Extract the [X, Y] coordinate from the center of the cell holding the provided text.  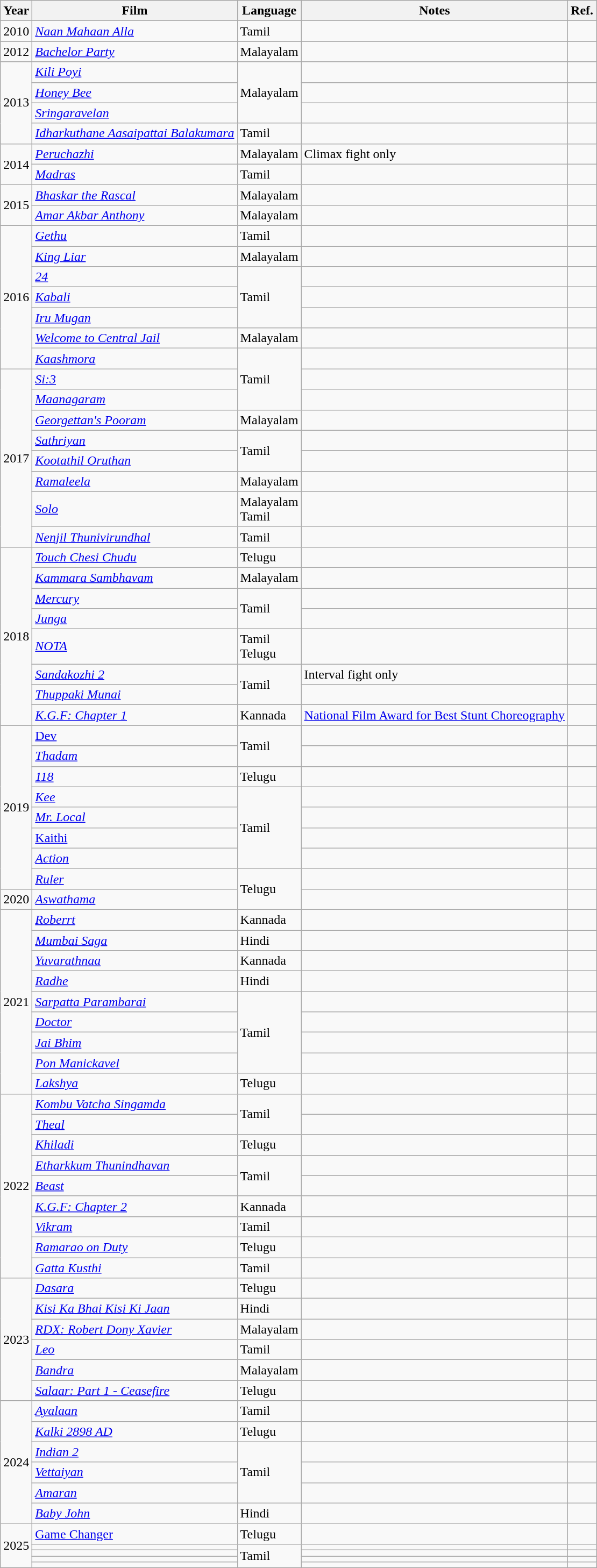
Bhaskar the Rascal [134, 195]
2017 [16, 458]
Game Changer [134, 1534]
2013 [16, 103]
TamilTelugu [269, 646]
Dev [134, 736]
Georgettan's Pooram [134, 420]
24 [134, 277]
2015 [16, 205]
Ref. [582, 11]
2018 [16, 636]
Radhe [134, 981]
Peruchazhi [134, 154]
2019 [16, 807]
2021 [16, 1001]
Thadam [134, 756]
Interval fight only [435, 674]
Bachelor Party [134, 52]
118 [134, 776]
Ramaleela [134, 481]
Ayalaan [134, 1411]
Kaashmora [134, 359]
Kili Poyi [134, 72]
National Film Award for Best Stunt Choreography [435, 715]
2010 [16, 31]
2020 [16, 899]
Kee [134, 797]
Notes [435, 11]
Junga [134, 619]
NOTA [134, 646]
Amaran [134, 1493]
Vettaiyan [134, 1472]
King Liar [134, 256]
Kombu Vatcha Singamda [134, 1104]
Pon Manickavel [134, 1063]
Salaar: Part 1 - Ceasefire [134, 1391]
Amar Akbar Anthony [134, 215]
K.G.F: Chapter 1 [134, 715]
2023 [16, 1339]
Baby John [134, 1513]
Bandra [134, 1370]
2022 [16, 1186]
2025 [16, 1545]
2012 [16, 52]
RDX: Robert Dony Xavier [134, 1329]
Film [134, 11]
Theal [134, 1124]
Year [16, 11]
Roberrt [134, 920]
Kisi Ka Bhai Kisi Ki Jaan [134, 1309]
Si:3 [134, 379]
Sathriyan [134, 440]
Kalki 2898 AD [134, 1431]
Doctor [134, 1022]
Jai Bhim [134, 1043]
Idharkuthane Aasaipattai Balakumara [134, 133]
Mercury [134, 598]
Solo [134, 509]
K.G.F: Chapter 2 [134, 1206]
Kabali [134, 297]
Beast [134, 1186]
Aswathama [134, 899]
Ruler [134, 879]
Khiladi [134, 1145]
Sandakozhi 2 [134, 674]
Madras [134, 174]
Dasara [134, 1288]
Ramarao on Duty [134, 1247]
Sarpatta Parambarai [134, 1002]
2024 [16, 1462]
Naan Mahaan Alla [134, 31]
Honey Bee [134, 92]
Sringaravelan [134, 113]
MalayalamTamil [269, 509]
Action [134, 858]
Lakshya [134, 1084]
Touch Chesi Chudu [134, 557]
Kaithi [134, 838]
Mr. Local [134, 817]
Indian 2 [134, 1452]
Nenjil Thunivirundhal [134, 537]
Gethu [134, 236]
2016 [16, 297]
Mumbai Saga [134, 940]
Thuppaki Munai [134, 695]
Iru Mugan [134, 318]
Kammara Sambhavam [134, 578]
Kootathil Oruthan [134, 461]
2014 [16, 164]
Climax fight only [435, 154]
Vikram [134, 1227]
Yuvarathnaa [134, 961]
Maanagaram [134, 400]
Language [269, 11]
Gatta Kusthi [134, 1267]
Leo [134, 1350]
Welcome to Central Jail [134, 338]
Etharkkum Thunindhavan [134, 1165]
